Determine the (x, y) coordinate at the center of the cell enclosing the given text.  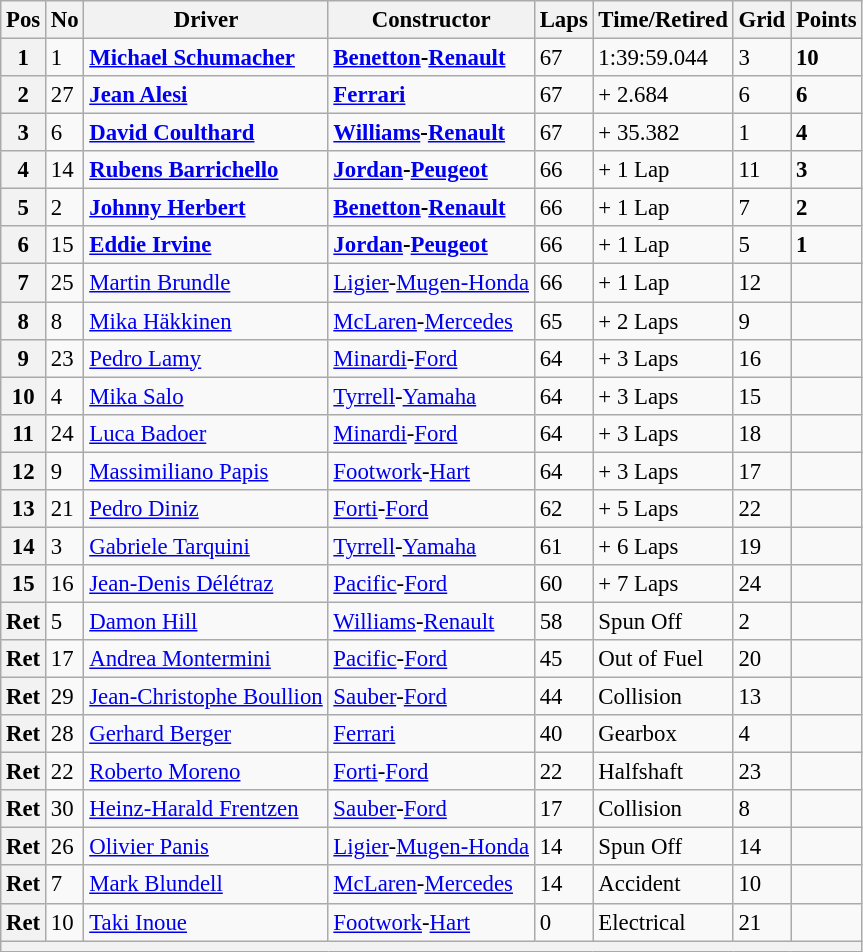
Time/Retired (663, 20)
Electrical (663, 922)
20 (762, 659)
Gearbox (663, 734)
Michael Schumacher (206, 58)
+ 2.684 (663, 95)
Massimiliano Papis (206, 471)
Points (826, 20)
61 (564, 546)
Taki Inoue (206, 922)
Halfshaft (663, 772)
65 (564, 321)
Luca Badoer (206, 433)
Damon Hill (206, 621)
62 (564, 509)
Gerhard Berger (206, 734)
+ 35.382 (663, 133)
David Coulthard (206, 133)
Jean-Christophe Boullion (206, 697)
18 (762, 433)
Jean Alesi (206, 95)
Driver (206, 20)
29 (65, 697)
Roberto Moreno (206, 772)
No (65, 20)
58 (564, 621)
45 (564, 659)
Johnny Herbert (206, 208)
Jean-Denis Délétraz (206, 584)
Martin Brundle (206, 283)
28 (65, 734)
44 (564, 697)
1:39:59.044 (663, 58)
Pedro Diniz (206, 509)
Mark Blundell (206, 885)
30 (65, 809)
27 (65, 95)
40 (564, 734)
0 (564, 922)
Gabriele Tarquini (206, 546)
Constructor (431, 20)
+ 7 Laps (663, 584)
Out of Fuel (663, 659)
Grid (762, 20)
60 (564, 584)
Accident (663, 885)
Pos (24, 20)
Laps (564, 20)
Heinz-Harald Frentzen (206, 809)
Mika Salo (206, 396)
Olivier Panis (206, 847)
25 (65, 283)
26 (65, 847)
Rubens Barrichello (206, 170)
+ 5 Laps (663, 509)
Mika Häkkinen (206, 321)
Eddie Irvine (206, 245)
Pedro Lamy (206, 358)
Andrea Montermini (206, 659)
+ 6 Laps (663, 546)
19 (762, 546)
+ 2 Laps (663, 321)
